For the text-containing cell, return its midpoint in [x, y] coordinate format. 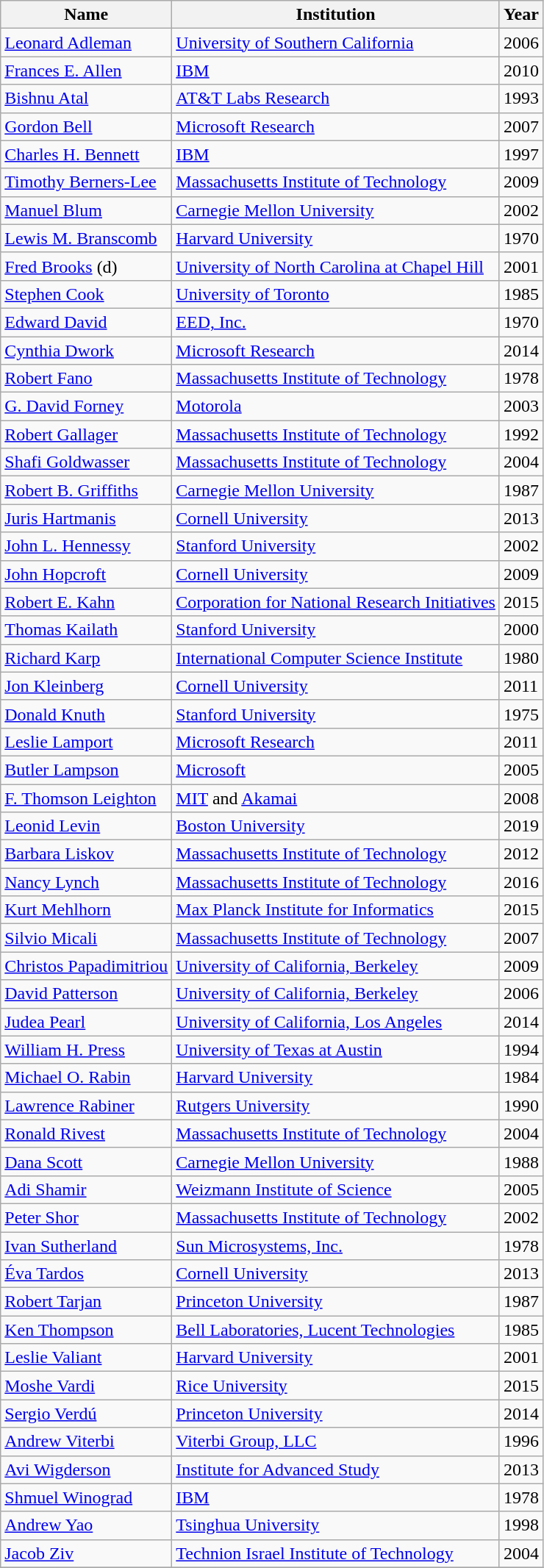
1997 [520, 154]
1984 [520, 1078]
1980 [520, 658]
Viterbi Group, LLC [336, 1442]
Barbara Liskov [87, 854]
Institute for Advanced Study [336, 1469]
Stephen Cook [87, 294]
1990 [520, 1106]
Fred Brooks (d) [87, 266]
1996 [520, 1442]
Bishnu Atal [87, 99]
Avi Wigderson [87, 1469]
2019 [520, 826]
Leonid Levin [87, 826]
William H. Press [87, 1050]
1998 [520, 1525]
Thomas Kailath [87, 630]
2016 [520, 882]
Éva Tardos [87, 1274]
Jon Kleinberg [87, 686]
Year [520, 15]
Nancy Lynch [87, 882]
Ken Thompson [87, 1330]
Bell Laboratories, Lucent Technologies [336, 1330]
1993 [520, 99]
University of Texas at Austin [336, 1050]
AT&T Labs Research [336, 99]
Kurt Mehlhorn [87, 910]
Max Planck Institute for Informatics [336, 910]
1994 [520, 1050]
Motorola [336, 407]
Robert B. Griffiths [87, 490]
1988 [520, 1161]
Silvio Micali [87, 938]
2003 [520, 407]
Shmuel Winograd [87, 1497]
University of North Carolina at Chapel Hill [336, 266]
Butler Lampson [87, 770]
Name [87, 15]
Edward David [87, 322]
Dana Scott [87, 1161]
Robert E. Kahn [87, 602]
G. David Forney [87, 407]
Gordon Bell [87, 126]
Michael O. Rabin [87, 1078]
Peter Shor [87, 1217]
Timothy Berners-Lee [87, 182]
Lawrence Rabiner [87, 1106]
Corporation for National Research Initiatives [336, 602]
Moshe Vardi [87, 1386]
Robert Fano [87, 379]
Rutgers University [336, 1106]
Judea Pearl [87, 1022]
Adi Shamir [87, 1189]
Ivan Sutherland [87, 1246]
Robert Gallager [87, 434]
Leslie Valiant [87, 1358]
David Patterson [87, 994]
Christos Papadimitriou [87, 966]
2010 [520, 71]
Rice University [336, 1386]
Technion Israel Institute of Technology [336, 1553]
Shafi Goldwasser [87, 462]
Cynthia Dwork [87, 351]
2008 [520, 798]
Sun Microsystems, Inc. [336, 1246]
Andrew Yao [87, 1525]
Sergio Verdú [87, 1414]
John Hopcroft [87, 574]
1992 [520, 434]
Andrew Viterbi [87, 1442]
Leonard Adleman [87, 43]
Manuel Blum [87, 210]
Jacob Ziv [87, 1553]
2000 [520, 630]
University of California, Los Angeles [336, 1022]
Juris Hartmanis [87, 518]
Lewis M. Branscomb [87, 238]
Robert Tarjan [87, 1302]
John L. Hennessy [87, 546]
MIT and Akamai [336, 798]
Frances E. Allen [87, 71]
EED, Inc. [336, 322]
Boston University [336, 826]
Microsoft [336, 770]
Weizmann Institute of Science [336, 1189]
University of Toronto [336, 294]
Ronald Rivest [87, 1134]
Richard Karp [87, 658]
University of Southern California [336, 43]
Tsinghua University [336, 1525]
Charles H. Bennett [87, 154]
Institution [336, 15]
Donald Knuth [87, 714]
International Computer Science Institute [336, 658]
1975 [520, 714]
Leslie Lamport [87, 742]
2012 [520, 854]
F. Thomson Leighton [87, 798]
